Provide the (X, Y) coordinate of the cell's center where the given text is located.  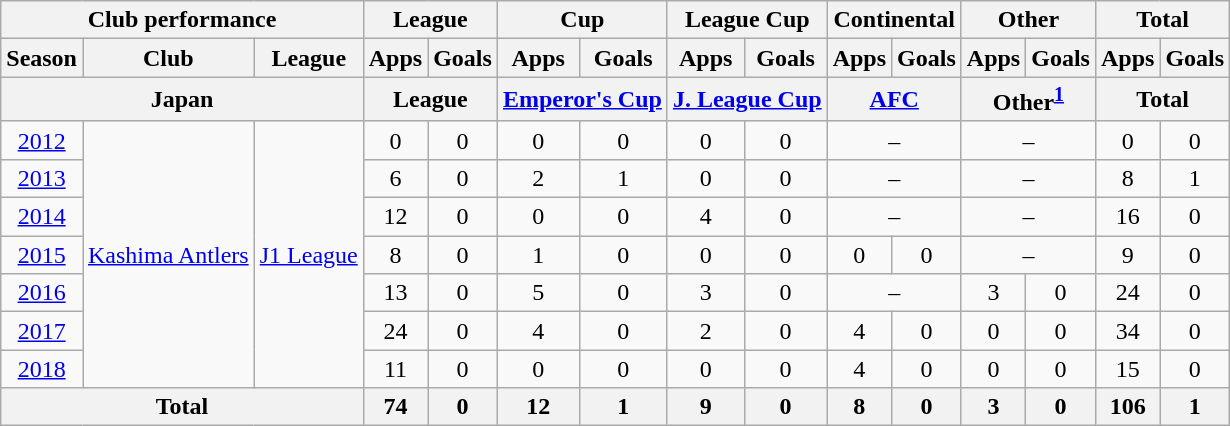
Japan (182, 100)
106 (1127, 407)
2014 (42, 217)
J. League Cup (747, 100)
Other (1028, 20)
5 (538, 293)
34 (1127, 331)
2015 (42, 255)
15 (1127, 369)
2012 (42, 140)
74 (395, 407)
Club (168, 58)
J1 League (308, 254)
6 (395, 178)
2016 (42, 293)
Emperor's Cup (582, 100)
2018 (42, 369)
Kashima Antlers (168, 254)
16 (1127, 217)
League Cup (747, 20)
2017 (42, 331)
Season (42, 58)
Club performance (182, 20)
Continental (894, 20)
2013 (42, 178)
AFC (894, 100)
Cup (582, 20)
13 (395, 293)
11 (395, 369)
Other1 (1028, 100)
